Extract the (X, Y) coordinate from the center of the cell holding the provided text.  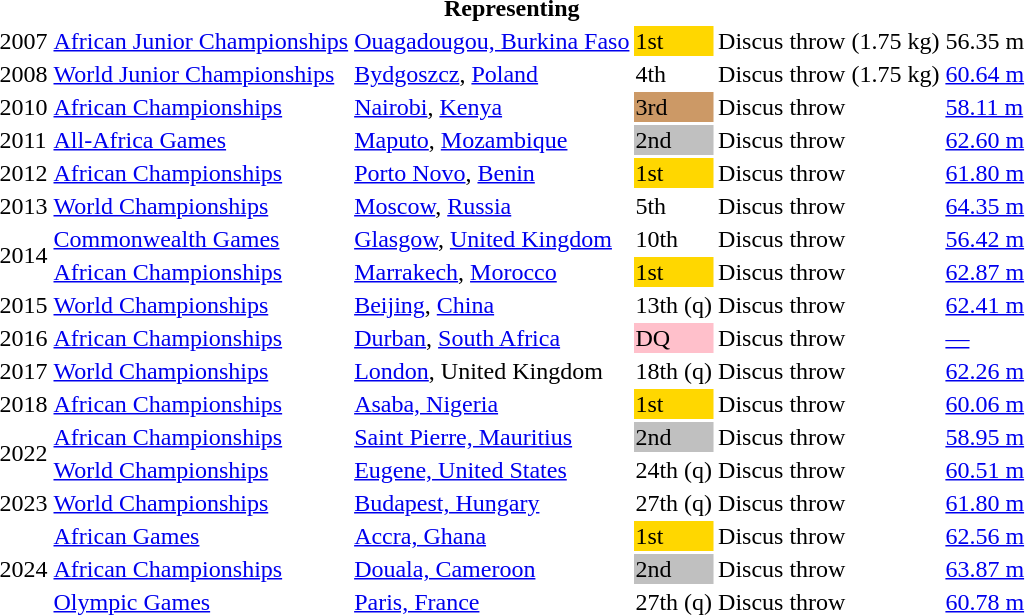
Budapest, Hungary (492, 503)
Moscow, Russia (492, 206)
London, United Kingdom (492, 371)
Saint Pierre, Mauritius (492, 437)
Porto Novo, Benin (492, 173)
13th (q) (674, 305)
3rd (674, 107)
African Junior Championships (201, 41)
Glasgow, United Kingdom (492, 239)
Marrakech, Morocco (492, 272)
10th (674, 239)
Beijing, China (492, 305)
Maputo, Mozambique (492, 140)
African Games (201, 536)
Accra, Ghana (492, 536)
18th (q) (674, 371)
4th (674, 74)
DQ (674, 338)
Douala, Cameroon (492, 569)
Bydgoszcz, Poland (492, 74)
Eugene, United States (492, 470)
24th (q) (674, 470)
World Junior Championships (201, 74)
Ouagadougou, Burkina Faso (492, 41)
Durban, South Africa (492, 338)
Asaba, Nigeria (492, 404)
27th (q) (674, 503)
All-Africa Games (201, 140)
Commonwealth Games (201, 239)
5th (674, 206)
Nairobi, Kenya (492, 107)
